Find where the given text appears and provide that cell's center as [X, Y] coordinate. 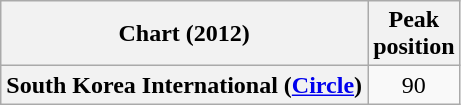
90 [414, 85]
South Korea International (Circle) [184, 85]
Peakposition [414, 34]
Chart (2012) [184, 34]
